Output the (X, Y) coordinate of the center of the cell containing the given text.  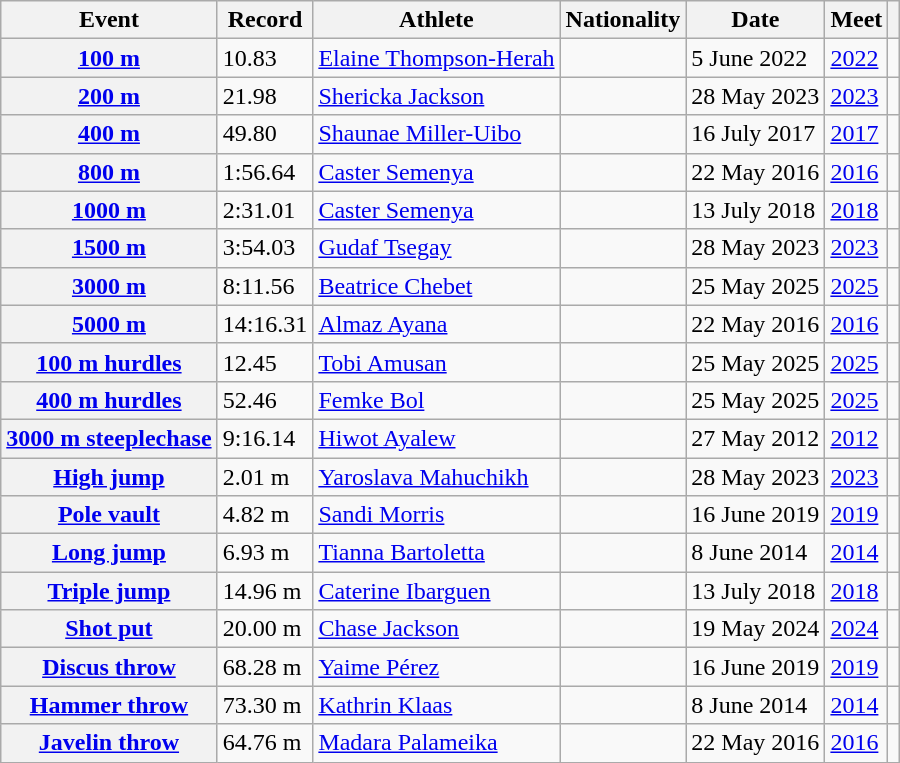
21.98 (265, 96)
5 June 2022 (756, 58)
1:56.64 (265, 172)
Date (756, 20)
Record (265, 20)
12.45 (265, 362)
14:16.31 (265, 324)
Pole vault (109, 515)
1500 m (109, 248)
Sandi Morris (436, 515)
Gudaf Tsegay (436, 248)
Elaine Thompson-Herah (436, 58)
3000 m (109, 286)
Kathrin Klaas (436, 705)
Hammer throw (109, 705)
10.83 (265, 58)
9:16.14 (265, 438)
Shot put (109, 629)
100 m (109, 58)
2012 (856, 438)
16 July 2017 (756, 134)
Beatrice Chebet (436, 286)
Tobi Amusan (436, 362)
5000 m (109, 324)
2.01 m (265, 477)
8:11.56 (265, 286)
3:54.03 (265, 248)
Yaime Pérez (436, 667)
Nationality (623, 20)
Chase Jackson (436, 629)
Shaunae Miller-Uibo (436, 134)
200 m (109, 96)
64.76 m (265, 743)
400 m hurdles (109, 400)
Tianna Bartoletta (436, 553)
2024 (856, 629)
1000 m (109, 210)
Caterine Ibarguen (436, 591)
3000 m steeplechase (109, 438)
Triple jump (109, 591)
Meet (856, 20)
68.28 m (265, 667)
2017 (856, 134)
Discus throw (109, 667)
14.96 m (265, 591)
19 May 2024 (756, 629)
27 May 2012 (756, 438)
Athlete (436, 20)
4.82 m (265, 515)
73.30 m (265, 705)
49.80 (265, 134)
800 m (109, 172)
Long jump (109, 553)
Yaroslava Mahuchikh (436, 477)
Javelin throw (109, 743)
Event (109, 20)
Madara Palameika (436, 743)
400 m (109, 134)
52.46 (265, 400)
6.93 m (265, 553)
Almaz Ayana (436, 324)
20.00 m (265, 629)
2:31.01 (265, 210)
Hiwot Ayalew (436, 438)
High jump (109, 477)
Shericka Jackson (436, 96)
Femke Bol (436, 400)
100 m hurdles (109, 362)
2022 (856, 58)
